Capture the cell that displays the provided text and extract its (X, Y) central coordinate. 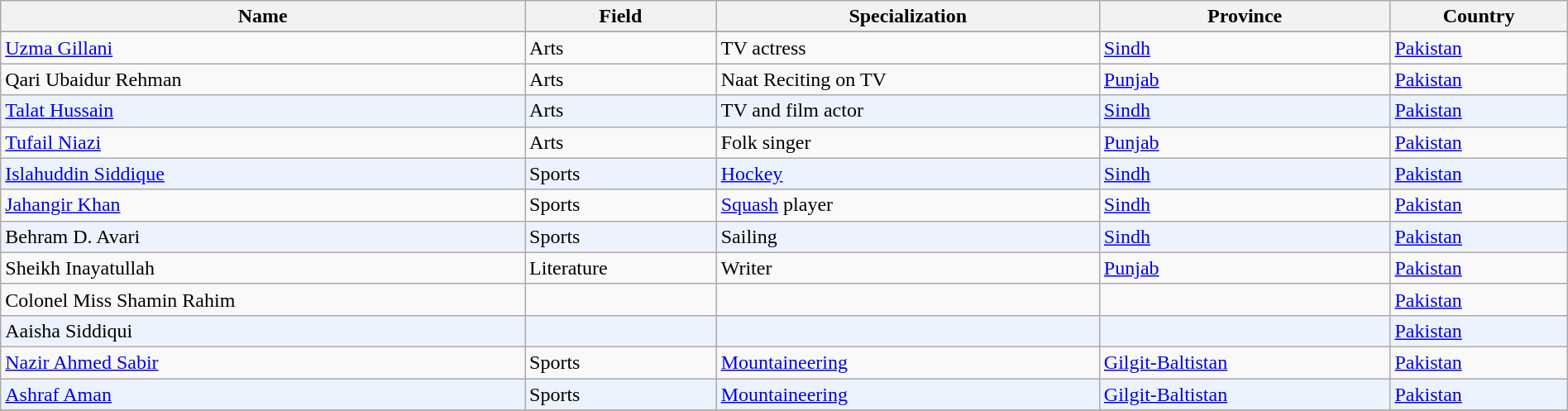
TV and film actor (908, 111)
Sheikh Inayatullah (263, 268)
Behram D. Avari (263, 237)
Colonel Miss Shamin Rahim (263, 299)
Writer (908, 268)
Squash player (908, 205)
Folk singer (908, 142)
Province (1245, 17)
Talat Hussain (263, 111)
Jahangir Khan (263, 205)
Uzma Gillani (263, 48)
TV actress (908, 48)
Tufail Niazi (263, 142)
Literature (621, 268)
Qari Ubaidur Rehman (263, 79)
Hockey (908, 174)
Aaisha Siddiqui (263, 331)
Specialization (908, 17)
Naat Reciting on TV (908, 79)
Sailing (908, 237)
Ashraf Aman (263, 394)
Field (621, 17)
Name (263, 17)
Nazir Ahmed Sabir (263, 362)
Country (1479, 17)
Islahuddin Siddique (263, 174)
